Determine the [x, y] coordinate at the center of the cell enclosing the given text.  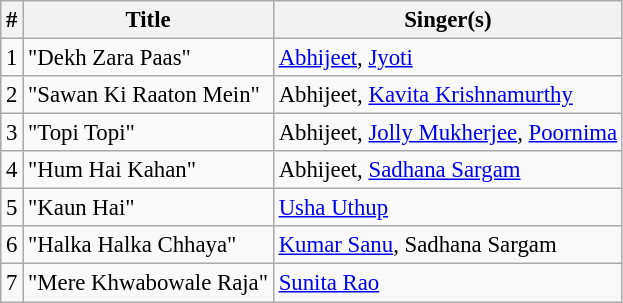
Kumar Sanu, Sadhana Sargam [448, 245]
Usha Uthup [448, 208]
"Halka Halka Chhaya" [148, 245]
# [12, 20]
"Dekh Zara Paas" [148, 58]
"Hum Hai Kahan" [148, 170]
"Topi Topi" [148, 133]
Abhijeet, Jyoti [448, 58]
Abhijeet, Sadhana Sargam [448, 170]
1 [12, 58]
3 [12, 133]
Abhijeet, Jolly Mukherjee, Poornima [448, 133]
6 [12, 245]
Singer(s) [448, 20]
"Sawan Ki Raaton Mein" [148, 95]
5 [12, 208]
Abhijeet, Kavita Krishnamurthy [448, 95]
Title [148, 20]
4 [12, 170]
Sunita Rao [448, 283]
7 [12, 283]
"Kaun Hai" [148, 208]
"Mere Khwabowale Raja" [148, 283]
2 [12, 95]
